Find where the given text appears and provide that cell's center as [x, y] coordinate. 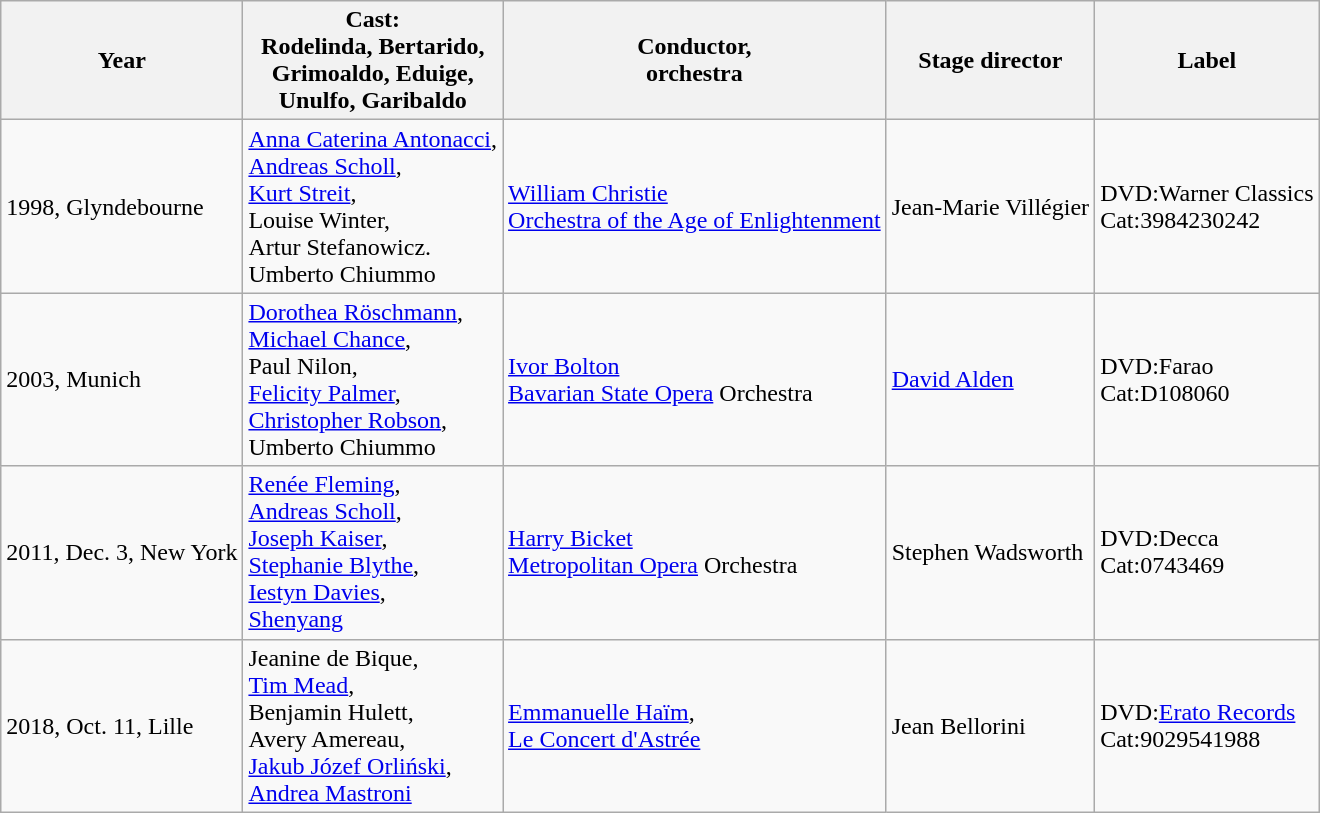
DVD:DeccaCat:0743469 [1207, 552]
William ChristieOrchestra of the Age of Enlightenment [695, 206]
Jeanine de Bique,Tim Mead,Benjamin Hulett,Avery Amereau,Jakub Józef Orliński,Andrea Mastroni [373, 726]
DVD:FaraoCat:D108060 [1207, 380]
DVD:Warner ClassicsCat:3984230242 [1207, 206]
Dorothea Röschmann,Michael Chance,Paul Nilon,Felicity Palmer,Christopher Robson,Umberto Chiummo [373, 380]
Harry BicketMetropolitan Opera Orchestra [695, 552]
Jean Bellorini [990, 726]
David Alden [990, 380]
2011, Dec. 3, New York [122, 552]
Anna Caterina Antonacci,Andreas Scholl,Kurt Streit,Louise Winter,Artur Stefanowicz.Umberto Chiummo [373, 206]
2018, Oct. 11, Lille [122, 726]
Emmanuelle Haïm,Le Concert d'Astrée [695, 726]
Stage director [990, 60]
Conductor,orchestra [695, 60]
Cast:Rodelinda, Bertarido, Grimoaldo, Eduige,Unulfo, Garibaldo [373, 60]
2003, Munich [122, 380]
1998, Glyndebourne [122, 206]
Renée Fleming,Andreas Scholl,Joseph Kaiser,Stephanie Blythe,Iestyn Davies,Shenyang [373, 552]
Jean-Marie Villégier [990, 206]
Label [1207, 60]
Ivor BoltonBavarian State Opera Orchestra [695, 380]
Stephen Wadsworth [990, 552]
DVD:Erato Records Cat:9029541988 [1207, 726]
Year [122, 60]
